Scan for the cell matching the given text and deliver its (X, Y) coordinate at center. 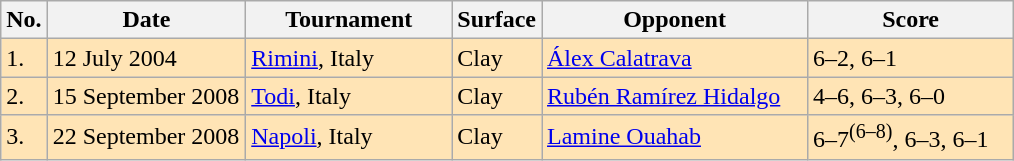
4–6, 6–3, 6–0 (911, 96)
Napoli, Italy (349, 138)
22 September 2008 (146, 138)
Rimini, Italy (349, 58)
6–7(6–8), 6–3, 6–1 (911, 138)
Tournament (349, 20)
12 July 2004 (146, 58)
3. (24, 138)
Todi, Italy (349, 96)
Surface (497, 20)
Date (146, 20)
Score (911, 20)
15 September 2008 (146, 96)
Lamine Ouahab (675, 138)
6–2, 6–1 (911, 58)
2. (24, 96)
1. (24, 58)
No. (24, 20)
Opponent (675, 20)
Rubén Ramírez Hidalgo (675, 96)
Álex Calatrava (675, 58)
